Detect which cell encompasses the target text, then output its (X, Y) center coordinate. 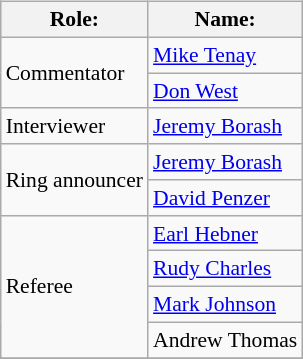
Rudy Charles (225, 269)
Role: (74, 20)
Don West (225, 91)
Mark Johnson (225, 305)
Ring announcer (74, 180)
David Penzer (225, 198)
Interviewer (74, 126)
Andrew Thomas (225, 340)
Referee (74, 286)
Earl Hebner (225, 233)
Mike Tenay (225, 55)
Name: (225, 20)
Commentator (74, 72)
